For the text-containing cell, return its midpoint in [x, y] coordinate format. 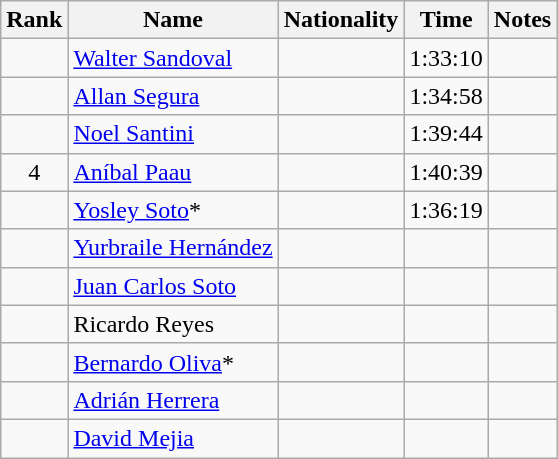
1:33:10 [446, 58]
Adrián Herrera [173, 400]
Noel Santini [173, 134]
1:40:39 [446, 172]
Walter Sandoval [173, 58]
1:34:58 [446, 96]
1:39:44 [446, 134]
1:36:19 [446, 210]
Bernardo Oliva* [173, 362]
Aníbal Paau [173, 172]
David Mejia [173, 438]
Rank [34, 20]
Time [446, 20]
Notes [522, 20]
Yurbraile Hernández [173, 248]
Yosley Soto* [173, 210]
Name [173, 20]
Allan Segura [173, 96]
Juan Carlos Soto [173, 286]
Nationality [341, 20]
4 [34, 172]
Ricardo Reyes [173, 324]
